Find where the given text appears and provide that cell's center as [X, Y] coordinate. 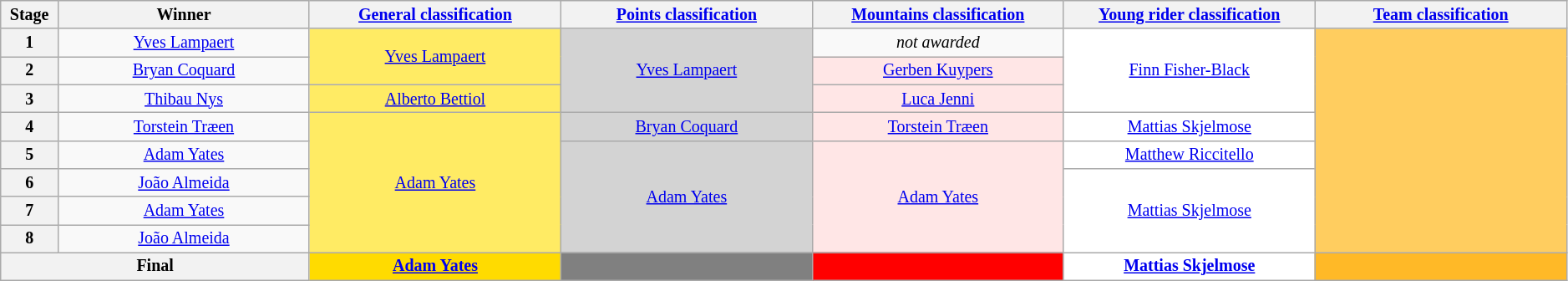
Mountains classification [937, 15]
Luca Jenni [937, 99]
Thibau Nys [184, 99]
Final [155, 266]
7 [30, 211]
1 [30, 43]
Winner [184, 15]
Stage [30, 15]
Points classification [687, 15]
Young rider classification [1190, 15]
6 [30, 182]
Gerben Kuypers [937, 70]
5 [30, 154]
8 [30, 239]
General classification [434, 15]
Alberto Bettiol [434, 99]
Finn Fisher-Black [1190, 71]
not awarded [937, 43]
3 [30, 99]
Matthew Riccitello [1190, 154]
2 [30, 70]
4 [30, 127]
Team classification [1440, 15]
